Search for the cell housing the specified text and yield its (x, y) center coordinate. 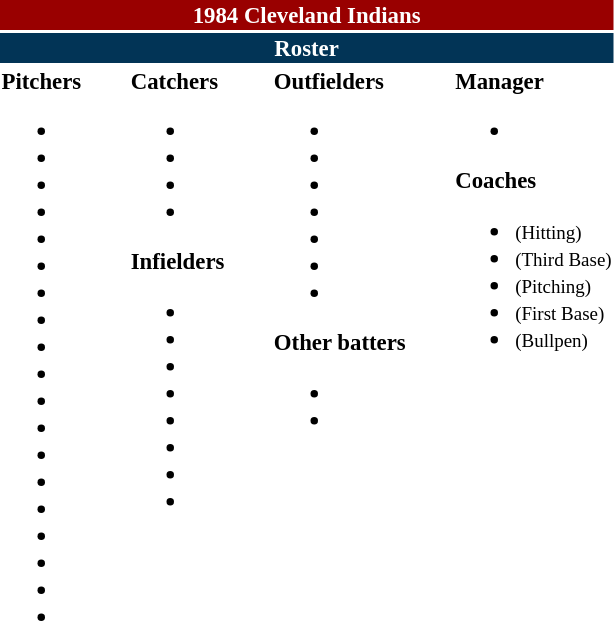
Roster (306, 48)
1984 Cleveland Indians (306, 15)
